Extract the (x, y) coordinate from the center of the cell holding the provided text.  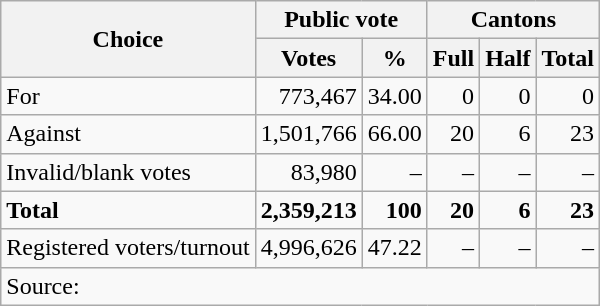
% (394, 58)
Registered voters/turnout (128, 248)
For (128, 96)
Cantons (513, 20)
Votes (308, 58)
Choice (128, 39)
4,996,626 (308, 248)
100 (394, 210)
1,501,766 (308, 134)
47.22 (394, 248)
83,980 (308, 172)
Against (128, 134)
34.00 (394, 96)
Invalid/blank votes (128, 172)
66.00 (394, 134)
Half (508, 58)
773,467 (308, 96)
Full (453, 58)
Source: (300, 286)
Public vote (341, 20)
2,359,213 (308, 210)
